Pinpoint the cell where the given text exists, returning its [x, y] midpoint coordinate. 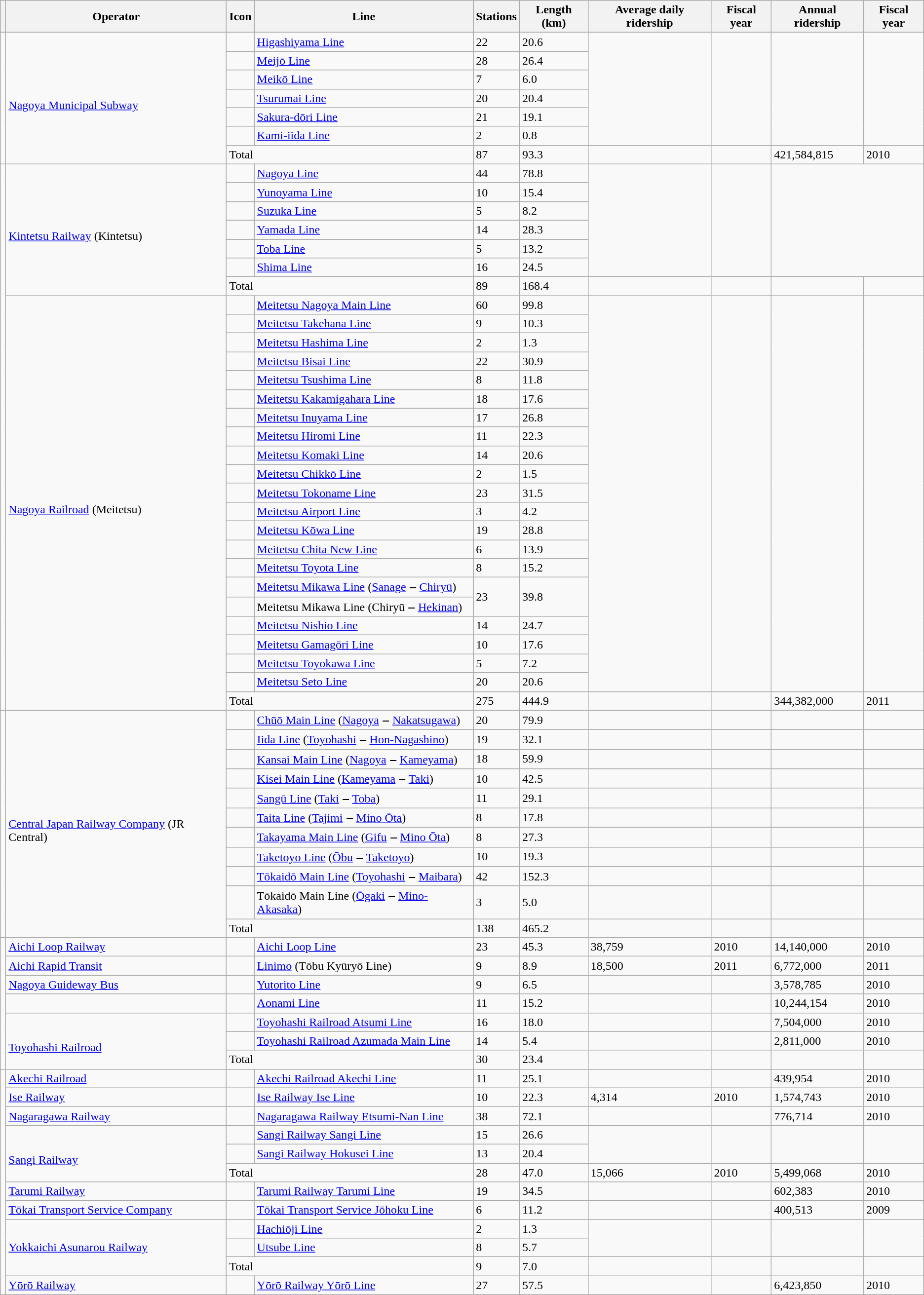
Kansai Main Line (Nagoya ‒ Kameyama) [364, 759]
Kintetsu Railway (Kintetsu) [116, 229]
Meitetsu Nagoya Main Line [364, 305]
Annual ridership [817, 17]
168.4 [554, 286]
Tsurumai Line [364, 98]
79.9 [554, 720]
29.1 [554, 798]
27.3 [554, 837]
Tarumi Railway [116, 1191]
Aichi Rapid Transit [116, 966]
Nagoya Municipal Subway [116, 98]
Shima Line [364, 267]
Meitetsu Nishio Line [364, 626]
Chūō Main Line (Nagoya ‒ Nakatsugawa) [364, 720]
Meitetsu Takehana Line [364, 324]
Meitetsu Inuyama Line [364, 418]
Operator [116, 17]
Linimo (Tōbu Kyūryō Line) [364, 966]
Iida Line (Toyohashi ‒ Hon-Nagashino) [364, 740]
34.5 [554, 1191]
Meitetsu Hiromi Line [364, 436]
0.8 [554, 136]
11.8 [554, 380]
1.5 [554, 474]
Taketoyo Line (Ōbu ‒ Taketoyo) [364, 857]
776,714 [817, 1116]
Nagoya Guideway Bus [116, 985]
Meitetsu Chita New Line [364, 549]
Ise Railway Ise Line [364, 1097]
6.5 [554, 985]
Kami-iida Line [364, 136]
57.5 [554, 1285]
Aichi Loop Railway [116, 947]
89 [497, 286]
7,504,000 [817, 1022]
5.0 [554, 902]
18,500 [650, 966]
17.8 [554, 818]
7 [497, 79]
Ise Railway [116, 1097]
Toyohashi Railroad Atsumi Line [364, 1022]
Akechi Railroad Akechi Line [364, 1078]
Toyohashi Railroad [116, 1041]
Stations [497, 17]
10,244,154 [817, 1003]
23.4 [554, 1060]
Utsube Line [364, 1248]
5.7 [554, 1248]
26.6 [554, 1135]
Nagaragawa Railway [116, 1116]
Icon [240, 17]
Higashiyama Line [364, 42]
Tarumi Railway Tarumi Line [364, 1191]
Nagoya Line [364, 173]
602,383 [817, 1191]
Meitetsu Kakamigahara Line [364, 399]
38 [497, 1116]
21 [497, 117]
19.3 [554, 857]
4,314 [650, 1097]
5.4 [554, 1041]
Line [364, 17]
Yōrō Railway [116, 1285]
Sangi Railway Sangi Line [364, 1135]
Meikō Line [364, 79]
Kisei Main Line (Kameyama ‒ Taki) [364, 779]
Aonami Line [364, 1003]
Meitetsu Hashima Line [364, 343]
26.8 [554, 418]
14,140,000 [817, 947]
25.1 [554, 1078]
Meitetsu Komaki Line [364, 455]
26.4 [554, 61]
Tōkai Transport Service Company [116, 1210]
47.0 [554, 1172]
8.2 [554, 211]
444.9 [554, 701]
Yamada Line [364, 229]
Sakura-dōri Line [364, 117]
Yutorito Line [364, 985]
30.9 [554, 361]
Toyohashi Railroad Azumada Main Line [364, 1041]
24.5 [554, 267]
15,066 [650, 1172]
Average daily ridership [650, 17]
30 [497, 1060]
4.2 [554, 511]
Suzuka Line [364, 211]
439,954 [817, 1078]
Yokkaichi Asunarou Railway [116, 1248]
Meitetsu Mikawa Line (Sanage ‒ Chiryū) [364, 587]
87 [497, 154]
Aichi Loop Line [364, 947]
Toba Line [364, 248]
2,811,000 [817, 1041]
32.1 [554, 740]
Meitetsu Tokoname Line [364, 493]
Sangi Railway [116, 1153]
11.2 [554, 1210]
138 [497, 928]
Meitetsu Bisai Line [364, 361]
15 [497, 1135]
42.5 [554, 779]
13.2 [554, 248]
1,574,743 [817, 1097]
Yunoyama Line [364, 192]
Meitetsu Mikawa Line (Chiryū ‒ Hekinan) [364, 607]
3,578,785 [817, 985]
Sangū Line (Taki ‒ Toba) [364, 798]
38,759 [650, 947]
59.9 [554, 759]
152.3 [554, 876]
5,499,068 [817, 1172]
39.8 [554, 597]
Meijō Line [364, 61]
28.8 [554, 530]
8.9 [554, 966]
27 [497, 1285]
6.0 [554, 79]
2009 [894, 1210]
421,584,815 [817, 154]
15.4 [554, 192]
10.3 [554, 324]
6,772,000 [817, 966]
Meitetsu Seto Line [364, 682]
344,382,000 [817, 701]
275 [497, 701]
Meitetsu Chikkō Line [364, 474]
Hachiōji Line [364, 1229]
Meitetsu Toyota Line [364, 568]
Takayama Main Line (Gifu ‒ Mino Ōta) [364, 837]
93.3 [554, 154]
72.1 [554, 1116]
Meitetsu Kōwa Line [364, 530]
465.2 [554, 928]
Yōrō Railway Yōrō Line [364, 1285]
42 [497, 876]
17 [497, 418]
Sangi Railway Hokusei Line [364, 1153]
28.3 [554, 229]
Tōkai Transport Service Jōhoku Line [364, 1210]
31.5 [554, 493]
Akechi Railroad [116, 1078]
Meitetsu Tsushima Line [364, 380]
6,423,850 [817, 1285]
Nagoya Railroad (Meitetsu) [116, 503]
7.2 [554, 663]
Length (km) [554, 17]
Central Japan Railway Company (JR Central) [116, 824]
Meitetsu Gamagōri Line [364, 645]
13 [497, 1153]
18.0 [554, 1022]
60 [497, 305]
400,513 [817, 1210]
Taita Line (Tajimi ‒ Mino Ōta) [364, 818]
Nagaragawa Railway Etsumi-Nan Line [364, 1116]
Meitetsu Airport Line [364, 511]
78.8 [554, 173]
Tōkaidō Main Line (Ōgaki ‒ Mino-Akasaka) [364, 902]
Meitetsu Toyokawa Line [364, 663]
13.9 [554, 549]
99.8 [554, 305]
Tōkaidō Main Line (Toyohashi ‒ Maibara) [364, 876]
44 [497, 173]
45.3 [554, 947]
7.0 [554, 1266]
19.1 [554, 117]
24.7 [554, 626]
